Find where the given text appears and provide that cell's center as (X, Y) coordinate. 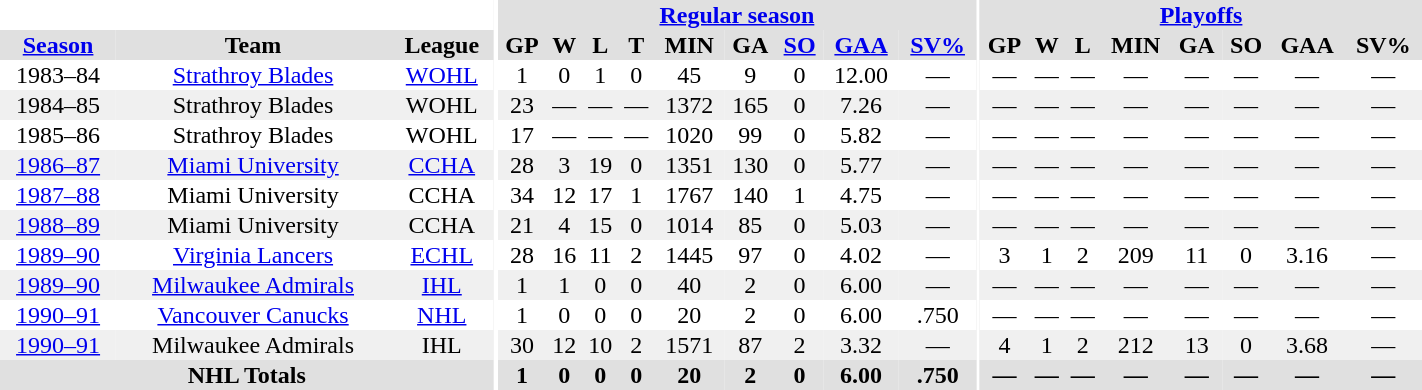
ECHL (442, 255)
5.77 (861, 165)
21 (522, 225)
League (442, 45)
23 (522, 105)
Vancouver Canucks (253, 315)
99 (750, 135)
85 (750, 225)
Playoffs (1201, 15)
15 (600, 225)
1988–89 (58, 225)
19 (600, 165)
Team (253, 45)
4.02 (861, 255)
45 (689, 75)
40 (689, 285)
13 (1197, 345)
97 (750, 255)
16 (564, 255)
Regular season (738, 15)
Virginia Lancers (253, 255)
1986–87 (58, 165)
1372 (689, 105)
9 (750, 75)
5.03 (861, 225)
1985–86 (58, 135)
1987–88 (58, 195)
12.00 (861, 75)
1983–84 (58, 75)
3.16 (1306, 255)
3.68 (1306, 345)
130 (750, 165)
T (636, 45)
7.26 (861, 105)
NHL (442, 315)
5.82 (861, 135)
NHL Totals (247, 375)
165 (750, 105)
209 (1136, 255)
3.32 (861, 345)
10 (600, 345)
1767 (689, 195)
1351 (689, 165)
87 (750, 345)
Season (58, 45)
212 (1136, 345)
4.75 (861, 195)
1984–85 (58, 105)
1571 (689, 345)
1445 (689, 255)
30 (522, 345)
140 (750, 195)
1014 (689, 225)
34 (522, 195)
1020 (689, 135)
